Capture the cell that displays the provided text and extract its (x, y) central coordinate. 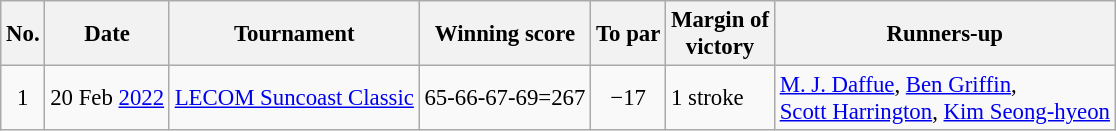
65-66-67-69=267 (505, 98)
1 (23, 98)
1 stroke (720, 98)
M. J. Daffue, Ben Griffin, Scott Harrington, Kim Seong-hyeon (944, 98)
Winning score (505, 34)
−17 (628, 98)
LECOM Suncoast Classic (294, 98)
Date (107, 34)
20 Feb 2022 (107, 98)
To par (628, 34)
No. (23, 34)
Tournament (294, 34)
Runners-up (944, 34)
Margin ofvictory (720, 34)
